Find where the given text appears and provide that cell's center as [X, Y] coordinate. 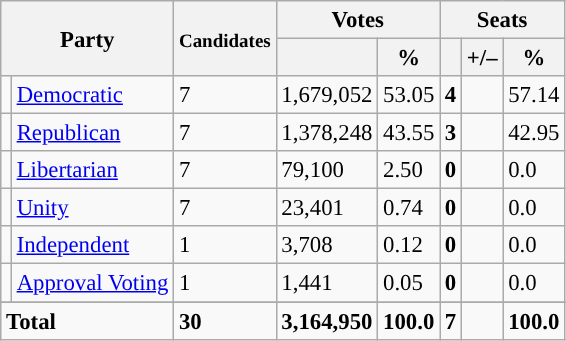
57.14 [534, 95]
1,441 [327, 283]
43.55 [409, 133]
Candidates [225, 38]
53.05 [409, 95]
42.95 [534, 133]
0.05 [409, 283]
79,100 [327, 170]
30 [225, 321]
2.50 [409, 170]
3,164,950 [327, 321]
+/– [482, 58]
Party [88, 38]
4 [451, 95]
1,679,052 [327, 95]
1,378,248 [327, 133]
0.12 [409, 245]
Seats [502, 20]
Votes [358, 20]
23,401 [327, 208]
Independent [92, 245]
3,708 [327, 245]
Republican [92, 133]
Democratic [92, 95]
Unity [92, 208]
Approval Voting [92, 283]
Total [88, 321]
3 [451, 133]
Libertarian [92, 170]
0.74 [409, 208]
